Return the (x, y) coordinate for the center point of the cell that contains the specified text.  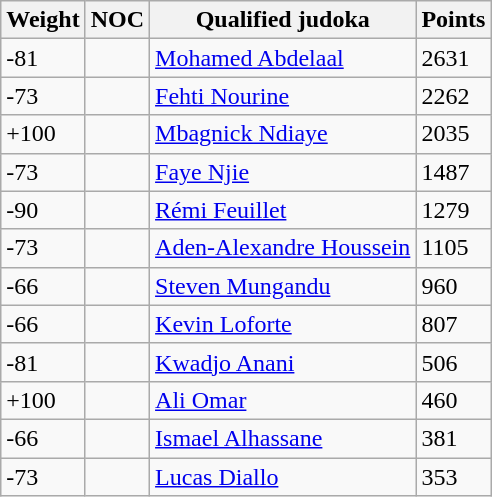
Aden-Alexandre Houssein (283, 248)
Points (454, 20)
1279 (454, 210)
Weight (43, 20)
960 (454, 286)
Rémi Feuillet (283, 210)
NOC (117, 20)
353 (454, 477)
Kevin Loforte (283, 324)
1105 (454, 248)
381 (454, 438)
Faye Njie (283, 172)
Kwadjo Anani (283, 362)
Mbagnick Ndiaye (283, 134)
1487 (454, 172)
Steven Mungandu (283, 286)
460 (454, 400)
Mohamed Abdelaal (283, 58)
Ali Omar (283, 400)
Qualified judoka (283, 20)
Lucas Diallo (283, 477)
2035 (454, 134)
-90 (43, 210)
807 (454, 324)
2262 (454, 96)
506 (454, 362)
2631 (454, 58)
Fehti Nourine (283, 96)
Ismael Alhassane (283, 438)
